Scan for the cell matching the given text and deliver its (X, Y) coordinate at center. 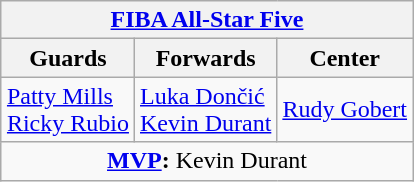
Rudy Gobert (345, 110)
Center (345, 58)
Guards (68, 58)
Forwards (205, 58)
Patty Mills Ricky Rubio (68, 110)
MVP: Kevin Durant (206, 161)
Luka Dončić Kevin Durant (205, 110)
FIBA All-Star Five (206, 20)
